Pinpoint the cell where the given text exists, returning its [x, y] midpoint coordinate. 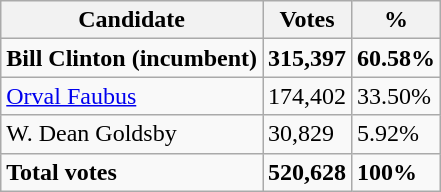
30,829 [308, 134]
W. Dean Goldsby [132, 134]
174,402 [308, 96]
Votes [308, 20]
Orval Faubus [132, 96]
60.58% [396, 58]
Candidate [132, 20]
315,397 [308, 58]
33.50% [396, 96]
Bill Clinton (incumbent) [132, 58]
520,628 [308, 172]
% [396, 20]
Total votes [132, 172]
5.92% [396, 134]
100% [396, 172]
